Capture the cell that displays the provided text and extract its (x, y) central coordinate. 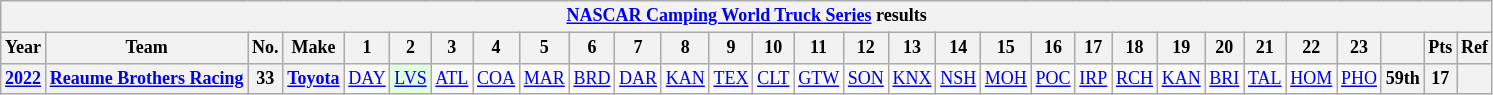
3 (452, 48)
6 (592, 48)
19 (1181, 48)
TEX (731, 78)
22 (1312, 48)
DAY (367, 78)
20 (1224, 48)
18 (1135, 48)
CLT (774, 78)
MAR (544, 78)
23 (1360, 48)
8 (685, 48)
ATL (452, 78)
NSH (958, 78)
59th (1402, 78)
No. (266, 48)
Toyota (314, 78)
KNX (912, 78)
Year (24, 48)
14 (958, 48)
1 (367, 48)
GTW (819, 78)
15 (1006, 48)
4 (496, 48)
11 (819, 48)
33 (266, 78)
RCH (1135, 78)
5 (544, 48)
12 (866, 48)
COA (496, 78)
SON (866, 78)
Team (146, 48)
Ref (1475, 48)
BRI (1224, 78)
2 (410, 48)
NASCAR Camping World Truck Series results (747, 16)
7 (638, 48)
DAR (638, 78)
21 (1265, 48)
MOH (1006, 78)
13 (912, 48)
BRD (592, 78)
9 (731, 48)
PHO (1360, 78)
Make (314, 48)
TAL (1265, 78)
16 (1053, 48)
10 (774, 48)
POC (1053, 78)
HOM (1312, 78)
Reaume Brothers Racing (146, 78)
IRP (1094, 78)
2022 (24, 78)
Pts (1440, 48)
LVS (410, 78)
